Find where the given text appears and provide that cell's center as (x, y) coordinate. 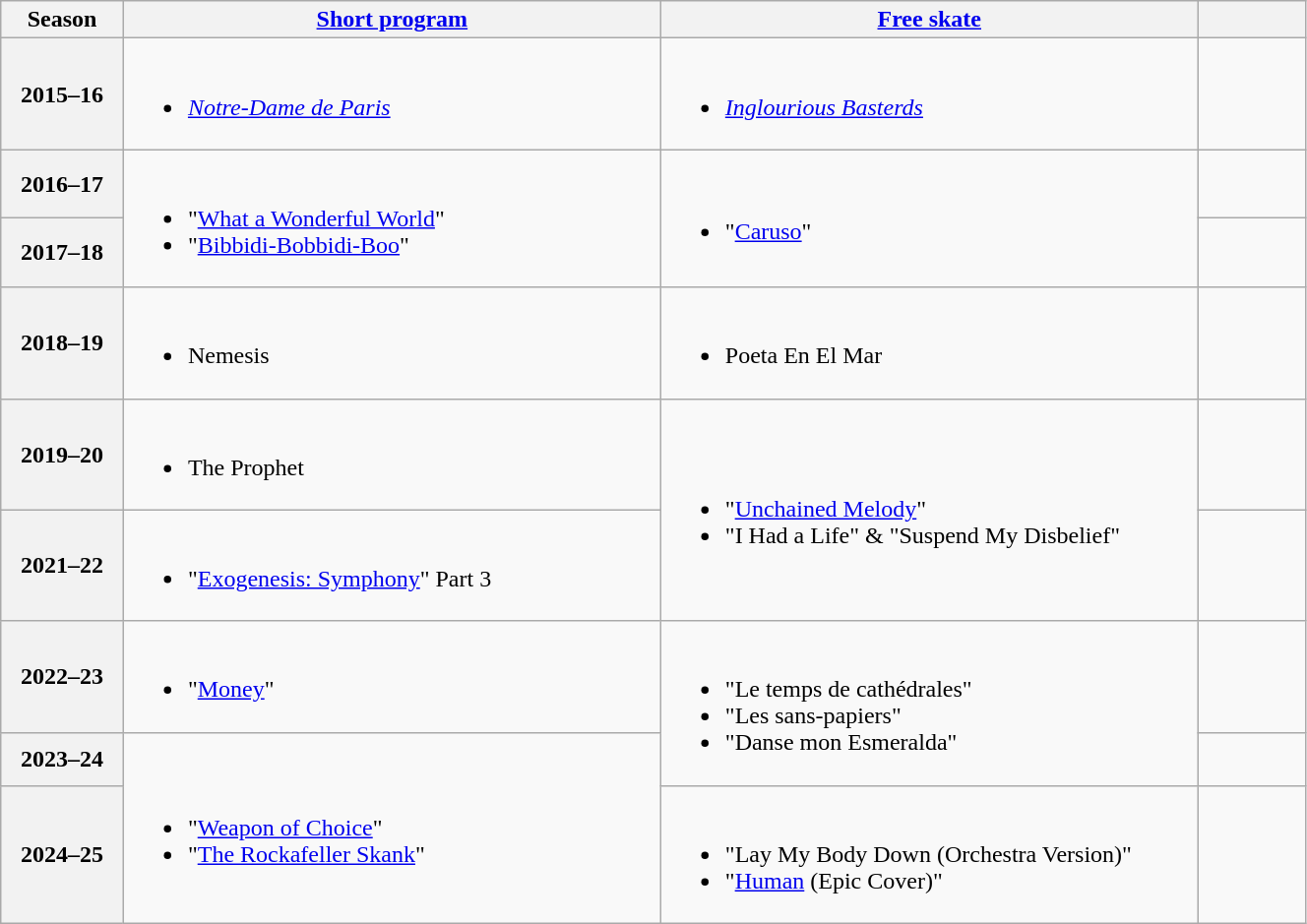
"Lay My Body Down (Orchestra Version)" "Human (Epic Cover)" (929, 854)
"What a Wonderful World""Bibbidi-Bobbidi-Boo" (392, 218)
2023–24 (63, 759)
2016–17 (63, 184)
"Money" (392, 677)
2019–20 (63, 455)
Poeta En El Mar (929, 342)
"Le temps de cathédrales""Les sans-papiers""Danse mon Esmeralda" (929, 703)
Short program (392, 20)
Inglourious Basterds (929, 94)
Free skate (929, 20)
2018–19 (63, 342)
The Prophet (392, 455)
2021–22 (63, 565)
2017–18 (63, 253)
"Weapon of Choice""The Rockafeller Skank" (392, 828)
Nemesis (392, 342)
Season (63, 20)
"Exogenesis: Symphony" Part 3 (392, 565)
2024–25 (63, 854)
"Caruso" (929, 218)
"Unchained Melody""I Had a Life" & "Suspend My Disbelief" (929, 510)
Notre-Dame de Paris (392, 94)
2022–23 (63, 677)
2015–16 (63, 94)
